Return (x, y) of the center of cell containing provided text 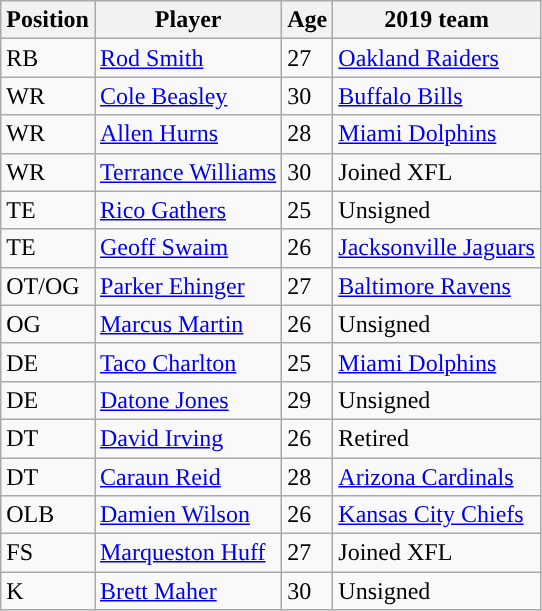
Rod Smith (188, 58)
K (48, 591)
Marcus Martin (188, 324)
Allen Hurns (188, 134)
Kansas City Chiefs (437, 515)
Retired (437, 438)
Cole Beasley (188, 96)
Terrance Williams (188, 172)
Arizona Cardinals (437, 477)
Baltimore Ravens (437, 286)
Datone Jones (188, 400)
Marqueston Huff (188, 553)
2019 team (437, 20)
Age (308, 20)
29 (308, 400)
OT/OG (48, 286)
Taco Charlton (188, 362)
FS (48, 553)
Player (188, 20)
Parker Ehinger (188, 286)
Caraun Reid (188, 477)
Jacksonville Jaguars (437, 248)
Buffalo Bills (437, 96)
David Irving (188, 438)
OG (48, 324)
Brett Maher (188, 591)
Oakland Raiders (437, 58)
OLB (48, 515)
Damien Wilson (188, 515)
Geoff Swaim (188, 248)
RB (48, 58)
Position (48, 20)
Rico Gathers (188, 210)
